Pinpoint the cell where the given text exists, returning its [X, Y] midpoint coordinate. 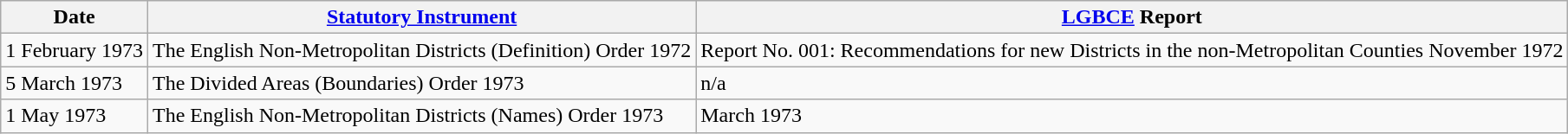
The English Non-Metropolitan Districts (Definition) Order 1972 [421, 50]
n/a [1132, 83]
Statutory Instrument [421, 17]
The English Non-Metropolitan Districts (Names) Order 1973 [421, 116]
1 May 1973 [75, 116]
Report No. 001: Recommendations for new Districts in the non-Metropolitan Counties November 1972 [1132, 50]
LGBCE Report [1132, 17]
1 February 1973 [75, 50]
Date [75, 17]
March 1973 [1132, 116]
5 March 1973 [75, 83]
The Divided Areas (Boundaries) Order 1973 [421, 83]
